From the cell containing the given text, extract its center point as (x, y) coordinate. 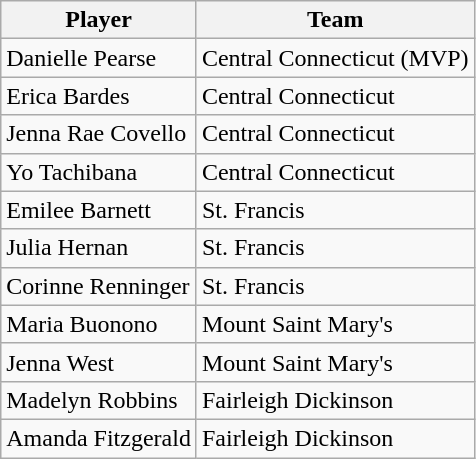
Jenna West (99, 362)
Madelyn Robbins (99, 400)
Central Connecticut (MVP) (335, 58)
Julia Hernan (99, 248)
Team (335, 20)
Emilee Barnett (99, 210)
Jenna Rae Covello (99, 134)
Yo Tachibana (99, 172)
Erica Bardes (99, 96)
Player (99, 20)
Corinne Renninger (99, 286)
Danielle Pearse (99, 58)
Maria Buonono (99, 324)
Amanda Fitzgerald (99, 438)
